Pinpoint the cell where the given text exists, returning its (x, y) midpoint coordinate. 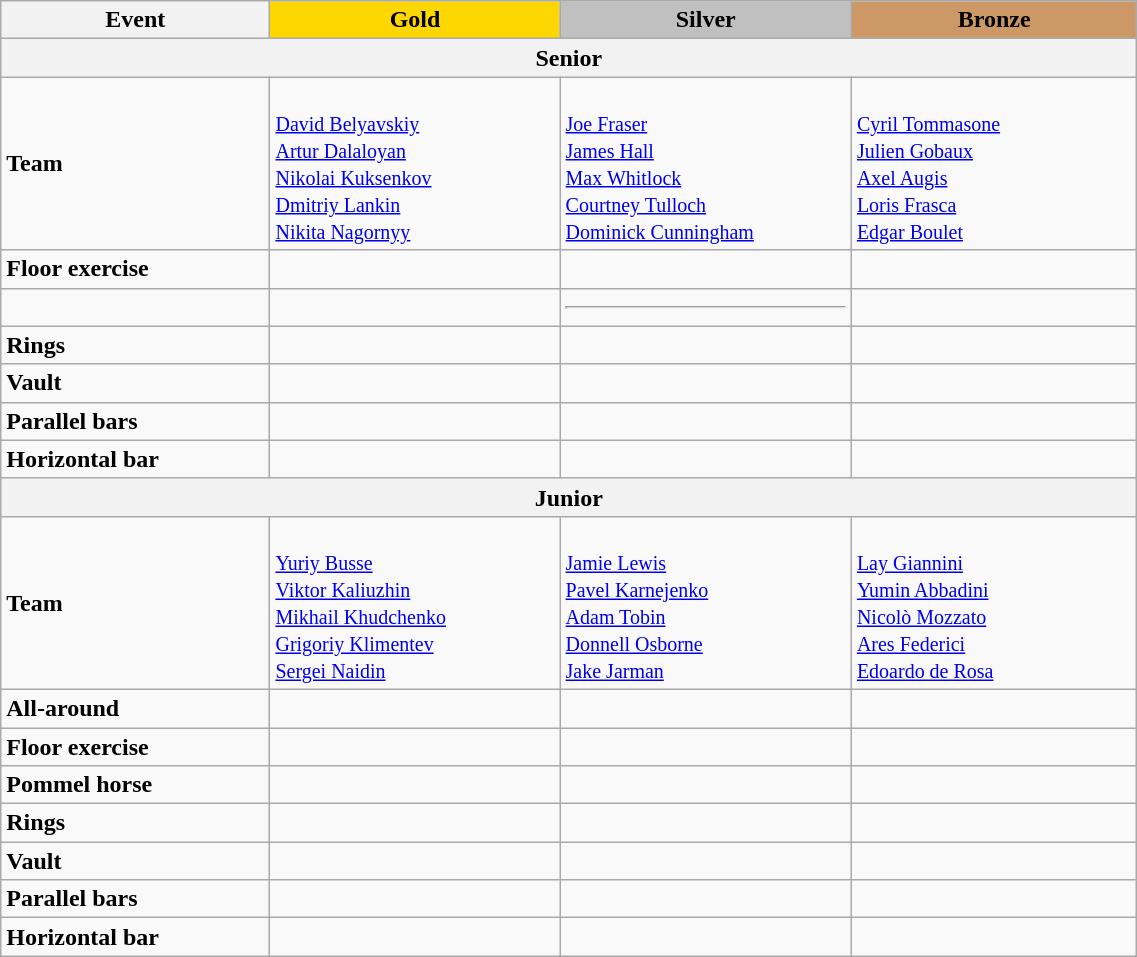
Pommel horse (136, 785)
Jamie LewisPavel KarnejenkoAdam TobinDonnell OsborneJake Jarman (706, 602)
Junior (569, 497)
Joe FraserJames HallMax WhitlockCourtney TullochDominick Cunningham (706, 164)
Event (136, 20)
Bronze (994, 20)
Yuriy BusseViktor KaliuzhinMikhail KhudchenkoGrigoriy KlimentevSergei Naidin (415, 602)
Senior (569, 58)
Lay GianniniYumin AbbadiniNicolò MozzatoAres FedericiEdoardo de Rosa (994, 602)
David BelyavskiyArtur DalaloyanNikolai KuksenkovDmitriy LankinNikita Nagornyy (415, 164)
Cyril TommasoneJulien GobauxAxel AugisLoris FrascaEdgar Boulet (994, 164)
Silver (706, 20)
All-around (136, 708)
Gold (415, 20)
